Return the (X, Y) coordinate for the center point of the cell that contains the specified text.  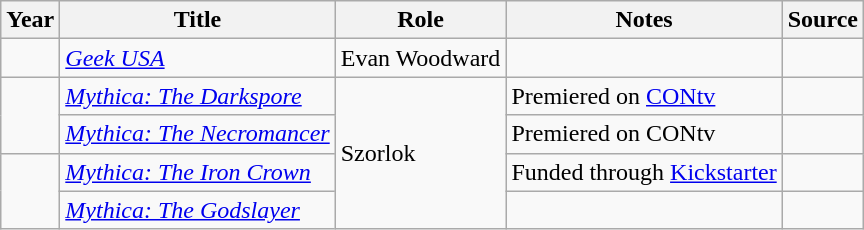
Evan Woodward (420, 58)
Mythica: The Godslayer (198, 210)
Notes (644, 20)
Mythica: The Iron Crown (198, 172)
Geek USA (198, 58)
Mythica: The Darkspore (198, 96)
Source (822, 20)
Funded through Kickstarter (644, 172)
Role (420, 20)
Year (30, 20)
Title (198, 20)
Mythica: The Necromancer (198, 134)
Szorlok (420, 153)
